Provide the (x, y) coordinate of the cell's center where the given text is located.  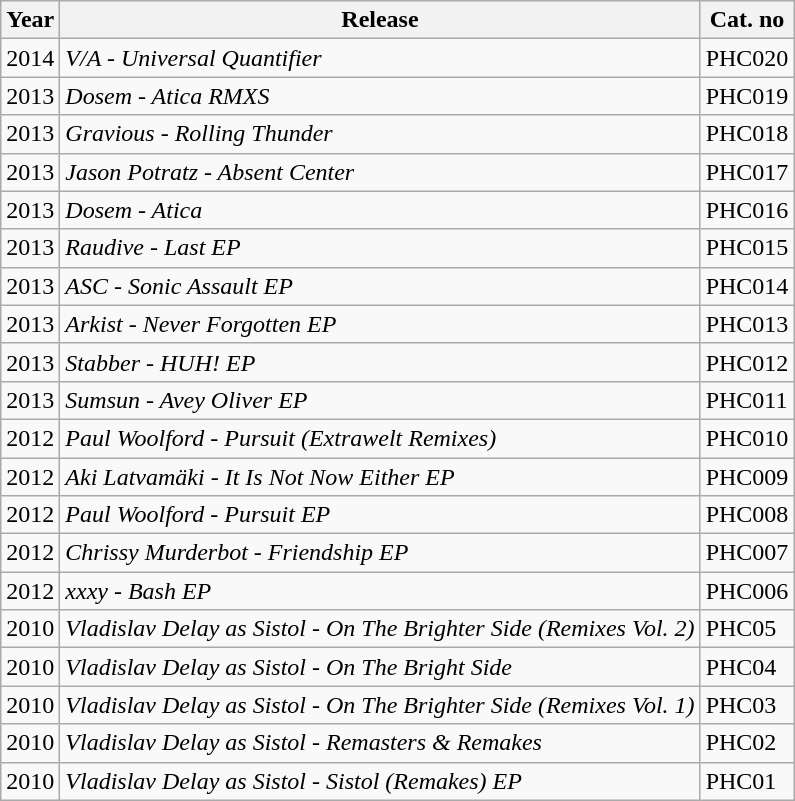
PHC007 (747, 553)
Paul Woolford - Pursuit EP (380, 515)
PHC015 (747, 248)
PHC05 (747, 629)
PHC006 (747, 591)
PHC014 (747, 286)
Year (30, 20)
Sumsun - Avey Oliver EP (380, 400)
Vladislav Delay as Sistol - On The Bright Side (380, 667)
PHC03 (747, 705)
Dosem - Atica (380, 210)
PHC013 (747, 324)
PHC04 (747, 667)
Jason Potratz - Absent Center (380, 172)
PHC01 (747, 781)
Chrissy Murderbot - Friendship EP (380, 553)
Vladislav Delay as Sistol - On The Brighter Side (Remixes Vol. 2) (380, 629)
PHC016 (747, 210)
Raudive - Last EP (380, 248)
Vladislav Delay as Sistol - Sistol (Remakes) EP (380, 781)
PHC018 (747, 134)
2014 (30, 58)
Paul Woolford - Pursuit (Extrawelt Remixes) (380, 438)
Cat. no (747, 20)
xxxy - Bash EP (380, 591)
PHC020 (747, 58)
PHC019 (747, 96)
Arkist - Never Forgotten EP (380, 324)
PHC011 (747, 400)
Aki Latvamäki - It Is Not Now Either EP (380, 477)
V/A - Universal Quantifier (380, 58)
PHC02 (747, 743)
Vladislav Delay as Sistol - Remasters & Remakes (380, 743)
Dosem - Atica RMXS (380, 96)
ASC - Sonic Assault EP (380, 286)
PHC009 (747, 477)
PHC012 (747, 362)
Gravious - Rolling Thunder (380, 134)
Vladislav Delay as Sistol - On The Brighter Side (Remixes Vol. 1) (380, 705)
Release (380, 20)
PHC008 (747, 515)
PHC017 (747, 172)
Stabber - HUH! EP (380, 362)
PHC010 (747, 438)
